Scan for the cell matching the given text and deliver its (X, Y) coordinate at center. 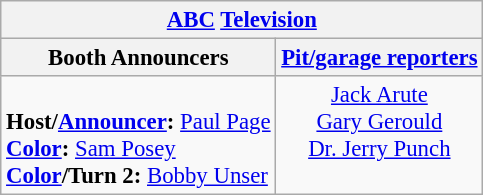
Booth Announcers (138, 58)
Host/Announcer: Paul Page Color: Sam Posey Color/Turn 2: Bobby Unser (138, 136)
Jack AruteGary GerouldDr. Jerry Punch (380, 136)
Pit/garage reporters (380, 58)
ABC Television (242, 20)
